Extract the (x, y) coordinate from the center of the cell holding the provided text.  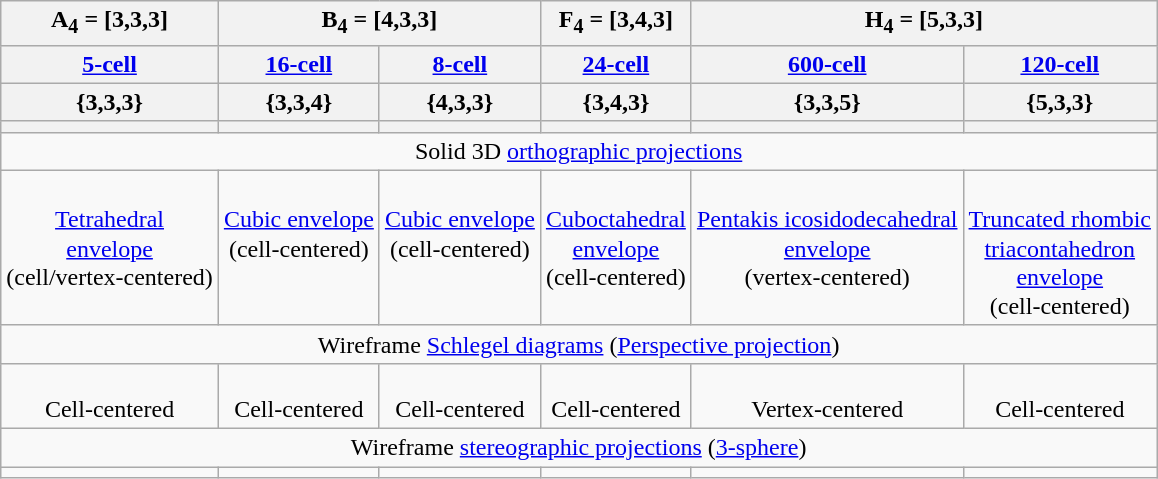
120-cell (1060, 64)
{3,3,4} (298, 102)
F4 = [3,4,3] (616, 23)
A4 = [3,3,3] (110, 23)
Tetrahedralenvelope(cell/vertex-centered) (110, 248)
Wireframe Schlegel diagrams (Perspective projection) (579, 344)
{3,3,5} (827, 102)
Cuboctahedralenvelope(cell-centered) (616, 248)
16-cell (298, 64)
5-cell (110, 64)
24-cell (616, 64)
Vertex-centered (827, 396)
{5,3,3} (1060, 102)
{3,3,3} (110, 102)
Truncated rhombictriacontahedronenvelope(cell-centered) (1060, 248)
H4 = [5,3,3] (924, 23)
Wireframe stereographic projections (3-sphere) (579, 447)
600-cell (827, 64)
8-cell (460, 64)
B4 = [4,3,3] (379, 23)
Pentakis icosidodecahedralenvelope(vertex-centered) (827, 248)
Solid 3D orthographic projections (579, 151)
{4,3,3} (460, 102)
{3,4,3} (616, 102)
